From the cell containing the given text, extract its center point as [X, Y] coordinate. 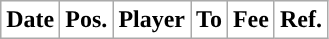
To [210, 20]
Ref. [300, 20]
Date [30, 20]
Pos. [86, 20]
Fee [250, 20]
Player [152, 20]
